Search for the cell housing the specified text and yield its (X, Y) center coordinate. 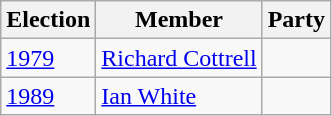
1979 (48, 58)
Party (296, 20)
Ian White (179, 96)
1989 (48, 96)
Election (48, 20)
Member (179, 20)
Richard Cottrell (179, 58)
